Locate the cell with the specified text and output its (x, y) center coordinate. 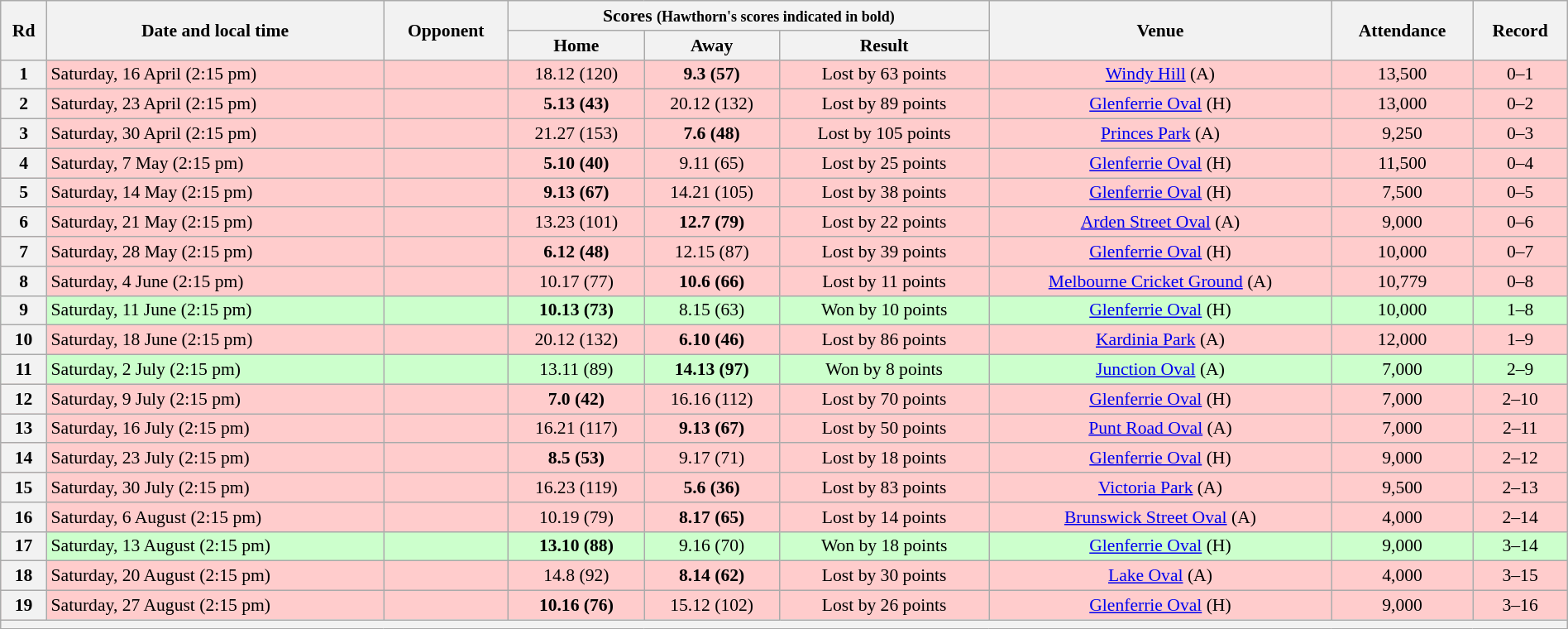
0–2 (1520, 104)
6 (24, 223)
Windy Hill (A) (1160, 74)
6.12 (48) (576, 252)
Victoria Park (A) (1160, 487)
1–9 (1520, 340)
Saturday, 30 April (2:15 pm) (215, 134)
Punt Road Oval (A) (1160, 429)
8.15 (63) (712, 310)
Saturday, 21 May (2:15 pm) (215, 223)
2–14 (1520, 517)
Rd (24, 30)
Arden Street Oval (A) (1160, 223)
7,500 (1403, 193)
5.6 (36) (712, 487)
Saturday, 23 April (2:15 pm) (215, 104)
Saturday, 30 July (2:15 pm) (215, 487)
0–4 (1520, 163)
9,500 (1403, 487)
Princes Park (A) (1160, 134)
Won by 8 points (883, 370)
Saturday, 7 May (2:15 pm) (215, 163)
5.13 (43) (576, 104)
13 (24, 429)
Away (712, 46)
12.7 (79) (712, 223)
Kardinia Park (A) (1160, 340)
Lost by 38 points (883, 193)
14.13 (97) (712, 370)
11 (24, 370)
3–15 (1520, 576)
10.6 (66) (712, 281)
7 (24, 252)
7.6 (48) (712, 134)
8.14 (62) (712, 576)
4 (24, 163)
14.21 (105) (712, 193)
Result (883, 46)
13,000 (1403, 104)
Melbourne Cricket Ground (A) (1160, 281)
12.15 (87) (712, 252)
16 (24, 517)
0–1 (1520, 74)
Lost by 89 points (883, 104)
Saturday, 16 July (2:15 pm) (215, 429)
0–3 (1520, 134)
0–8 (1520, 281)
Opponent (447, 30)
13.10 (88) (576, 546)
12,000 (1403, 340)
9,250 (1403, 134)
Won by 10 points (883, 310)
Saturday, 23 July (2:15 pm) (215, 459)
Date and local time (215, 30)
Lost by 63 points (883, 74)
Record (1520, 30)
12 (24, 399)
6.10 (46) (712, 340)
18.12 (120) (576, 74)
8.5 (53) (576, 459)
Lost by 70 points (883, 399)
Saturday, 9 July (2:15 pm) (215, 399)
16.21 (117) (576, 429)
13.11 (89) (576, 370)
10.16 (76) (576, 606)
10 (24, 340)
2–10 (1520, 399)
Saturday, 16 April (2:15 pm) (215, 74)
Saturday, 4 June (2:15 pm) (215, 281)
3–14 (1520, 546)
1–8 (1520, 310)
1 (24, 74)
2–11 (1520, 429)
Junction Oval (A) (1160, 370)
9.3 (57) (712, 74)
Lost by 14 points (883, 517)
Attendance (1403, 30)
5.10 (40) (576, 163)
Lost by 25 points (883, 163)
17 (24, 546)
3–16 (1520, 606)
15.12 (102) (712, 606)
Lake Oval (A) (1160, 576)
Saturday, 13 August (2:15 pm) (215, 546)
Saturday, 6 August (2:15 pm) (215, 517)
Saturday, 20 August (2:15 pm) (215, 576)
10.17 (77) (576, 281)
15 (24, 487)
Saturday, 28 May (2:15 pm) (215, 252)
13,500 (1403, 74)
5 (24, 193)
8.17 (65) (712, 517)
Lost by 26 points (883, 606)
Lost by 18 points (883, 459)
10.19 (79) (576, 517)
Saturday, 27 August (2:15 pm) (215, 606)
16.23 (119) (576, 487)
18 (24, 576)
Lost by 83 points (883, 487)
0–6 (1520, 223)
Saturday, 11 June (2:15 pm) (215, 310)
Lost by 50 points (883, 429)
2–12 (1520, 459)
3 (24, 134)
8 (24, 281)
Home (576, 46)
10.13 (73) (576, 310)
21.27 (153) (576, 134)
Venue (1160, 30)
9 (24, 310)
Lost by 11 points (883, 281)
Lost by 30 points (883, 576)
0–7 (1520, 252)
19 (24, 606)
9.16 (70) (712, 546)
Lost by 86 points (883, 340)
Scores (Hawthorn's scores indicated in bold) (749, 16)
10,779 (1403, 281)
14 (24, 459)
7.0 (42) (576, 399)
9.11 (65) (712, 163)
11,500 (1403, 163)
Won by 18 points (883, 546)
Saturday, 14 May (2:15 pm) (215, 193)
Lost by 22 points (883, 223)
16.16 (112) (712, 399)
0–5 (1520, 193)
Saturday, 2 July (2:15 pm) (215, 370)
2–9 (1520, 370)
14.8 (92) (576, 576)
Brunswick Street Oval (A) (1160, 517)
13.23 (101) (576, 223)
2–13 (1520, 487)
Lost by 105 points (883, 134)
9.17 (71) (712, 459)
Saturday, 18 June (2:15 pm) (215, 340)
Lost by 39 points (883, 252)
2 (24, 104)
